Return (x, y) of the center of cell containing provided text 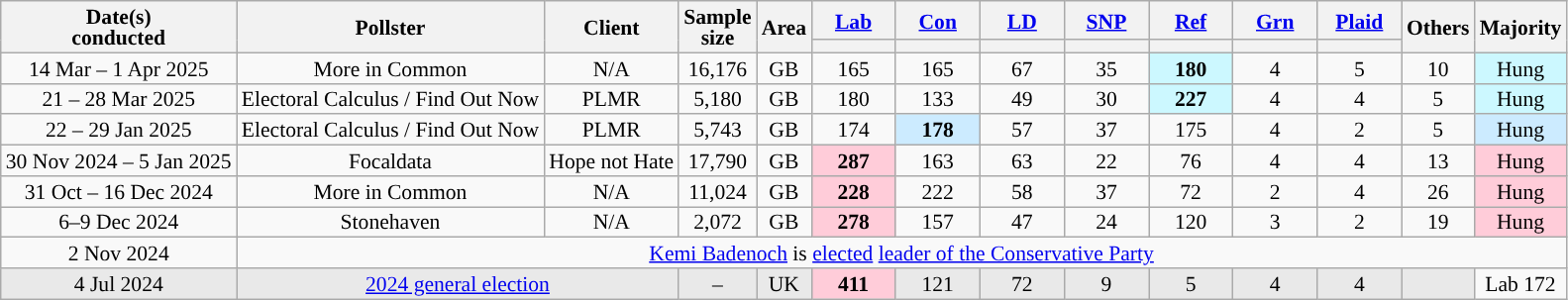
26 (1438, 192)
178 (937, 131)
76 (1191, 160)
Kemi Badenoch is elected leader of the Conservative Party (901, 253)
3 (1276, 222)
2024 general election (458, 283)
UK (784, 283)
24 (1105, 222)
222 (937, 192)
22 (1105, 160)
175 (1191, 131)
Majority (1521, 27)
2,072 (717, 222)
19 (1438, 222)
30 (1105, 99)
287 (854, 160)
Ref (1191, 20)
Lab (854, 20)
Con (937, 20)
2 Nov 2024 (119, 253)
120 (1191, 222)
13 (1438, 160)
121 (937, 283)
6–9 Dec 2024 (119, 222)
57 (1022, 131)
21 – 28 Mar 2025 (119, 99)
Pollster (390, 27)
Others (1438, 27)
Samplesize (717, 27)
Hope not Hate (611, 160)
228 (854, 192)
157 (937, 222)
5,743 (717, 131)
58 (1022, 192)
49 (1022, 99)
35 (1105, 67)
22 – 29 Jan 2025 (119, 131)
174 (854, 131)
Plaid (1359, 20)
Grn (1276, 20)
17,790 (717, 160)
LD (1022, 20)
5,180 (717, 99)
14 Mar – 1 Apr 2025 (119, 67)
– (717, 283)
63 (1022, 160)
11,024 (717, 192)
30 Nov 2024 – 5 Jan 2025 (119, 160)
133 (937, 99)
31 Oct – 16 Dec 2024 (119, 192)
9 (1105, 283)
47 (1022, 222)
16,176 (717, 67)
SNP (1105, 20)
411 (854, 283)
278 (854, 222)
163 (937, 160)
Date(s)conducted (119, 27)
67 (1022, 67)
Lab 172 (1521, 283)
227 (1191, 99)
Client (611, 27)
Focaldata (390, 160)
10 (1438, 67)
4 Jul 2024 (119, 283)
Area (784, 27)
Stonehaven (390, 222)
